Scan for the cell matching the given text and deliver its (X, Y) coordinate at center. 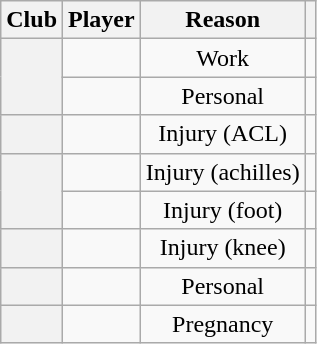
Injury (knee) (222, 248)
Player (102, 20)
Injury (foot) (222, 210)
Club (32, 20)
Injury (ACL) (222, 134)
Reason (222, 20)
Work (222, 58)
Injury (achilles) (222, 172)
Pregnancy (222, 324)
